Find where the given text appears and provide that cell's center as [x, y] coordinate. 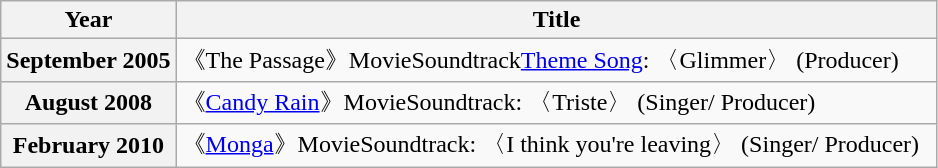
Title [556, 20]
《Monga》MovieSoundtrack: 〈I think you're leaving〉 (Singer/ Producer) [556, 146]
《Candy Rain》MovieSoundtrack: 〈Triste〉 (Singer/ Producer) [556, 102]
Year [88, 20]
February 2010 [88, 146]
August 2008 [88, 102]
《The Passage》MovieSoundtrackTheme Song: 〈Glimmer〉 (Producer) [556, 60]
September 2005 [88, 60]
